Return the (X, Y) coordinate for the center point of the cell that contains the specified text.  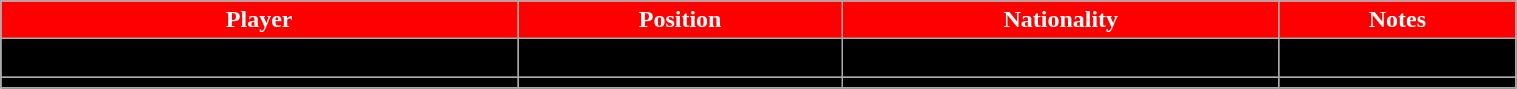
Forward (680, 58)
Player (260, 20)
Position (680, 20)
Nationality (1061, 20)
Notes (1398, 20)
Diana Bennett (260, 58)
